Return the [x, y] coordinate for the center point of the cell that contains the specified text.  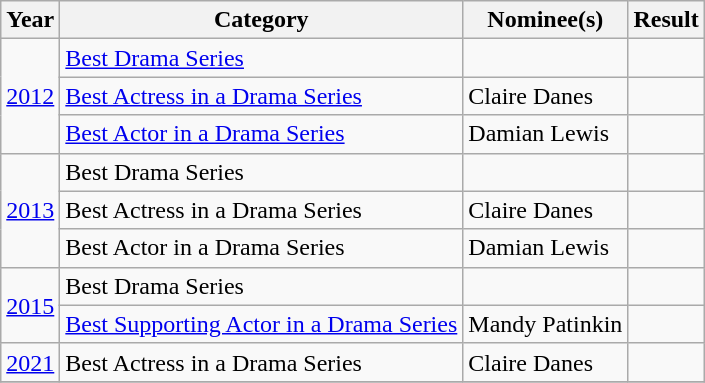
2012 [30, 96]
Mandy Patinkin [546, 324]
Category [262, 20]
Best Supporting Actor in a Drama Series [262, 324]
Year [30, 20]
Result [666, 20]
2015 [30, 305]
2021 [30, 362]
Nominee(s) [546, 20]
2013 [30, 210]
